Find where the given text appears and provide that cell's center as (X, Y) coordinate. 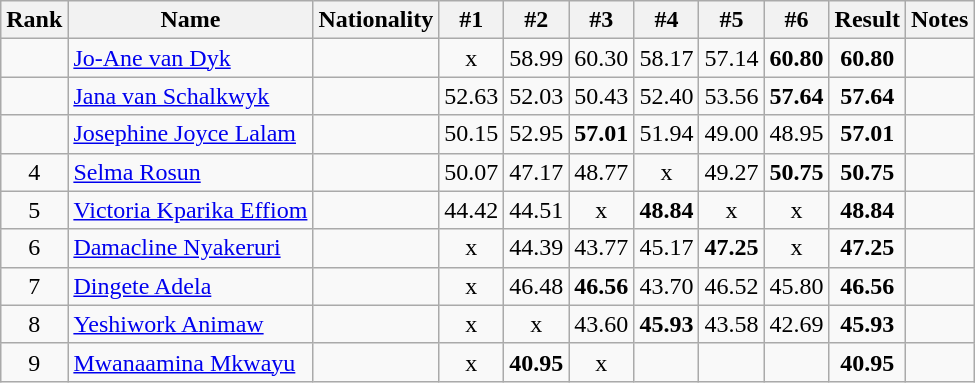
52.40 (666, 96)
Victoria Kparika Effiom (190, 210)
49.00 (732, 134)
48.77 (602, 172)
Yeshiwork Animaw (190, 324)
#5 (732, 20)
Result (867, 20)
44.39 (536, 248)
46.48 (536, 286)
50.07 (472, 172)
#6 (796, 20)
51.94 (666, 134)
Josephine Joyce Lalam (190, 134)
6 (34, 248)
46.52 (732, 286)
4 (34, 172)
42.69 (796, 324)
5 (34, 210)
Dingete Adela (190, 286)
9 (34, 362)
8 (34, 324)
43.77 (602, 248)
Damacline Nyakeruri (190, 248)
#2 (536, 20)
43.70 (666, 286)
60.30 (602, 58)
44.42 (472, 210)
53.56 (732, 96)
44.51 (536, 210)
Mwanaamina Mkwayu (190, 362)
49.27 (732, 172)
Name (190, 20)
43.60 (602, 324)
52.95 (536, 134)
#1 (472, 20)
47.17 (536, 172)
Jo-Ane van Dyk (190, 58)
Nationality (376, 20)
50.43 (602, 96)
58.99 (536, 58)
Jana van Schalkwyk (190, 96)
45.80 (796, 286)
48.95 (796, 134)
45.17 (666, 248)
57.14 (732, 58)
50.15 (472, 134)
#3 (602, 20)
Notes (939, 20)
58.17 (666, 58)
43.58 (732, 324)
52.63 (472, 96)
Selma Rosun (190, 172)
#4 (666, 20)
Rank (34, 20)
52.03 (536, 96)
7 (34, 286)
